Provide the (x, y) coordinate of the cell's center where the given text is located.  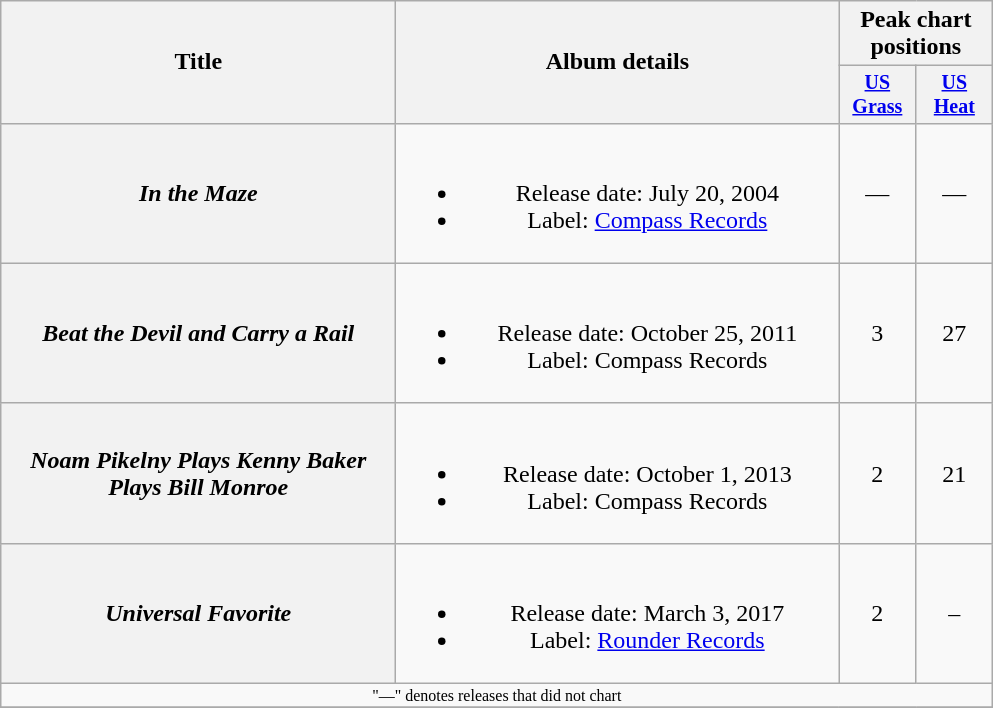
3 (878, 333)
Beat the Devil and Carry a Rail (198, 333)
Peak chartpositions (916, 34)
Release date: July 20, 2004Label: Compass Records (618, 193)
Title (198, 62)
"—" denotes releases that did not chart (497, 696)
27 (954, 333)
Release date: March 3, 2017Label: Rounder Records (618, 613)
US Heat (954, 94)
Release date: October 1, 2013Label: Compass Records (618, 473)
Release date: October 25, 2011Label: Compass Records (618, 333)
21 (954, 473)
In the Maze (198, 193)
US Grass (878, 94)
Universal Favorite (198, 613)
– (954, 613)
Album details (618, 62)
Noam Pikelny Plays Kenny Baker Plays Bill Monroe (198, 473)
